Provide the [X, Y] coordinate of the cell's center where the given text is located.  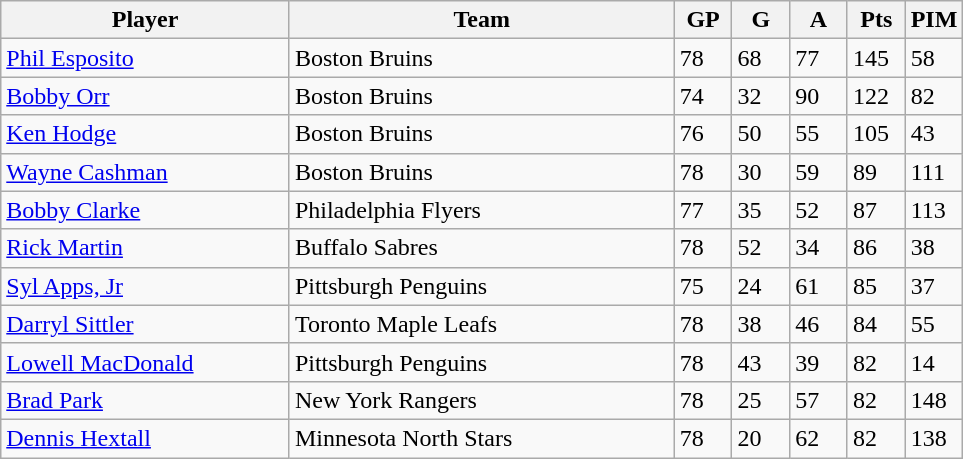
A [819, 20]
20 [761, 438]
46 [819, 324]
75 [703, 286]
39 [819, 362]
New York Rangers [482, 400]
30 [761, 172]
Bobby Clarke [146, 210]
68 [761, 58]
113 [934, 210]
57 [819, 400]
87 [876, 210]
24 [761, 286]
90 [819, 96]
145 [876, 58]
138 [934, 438]
122 [876, 96]
Wayne Cashman [146, 172]
50 [761, 134]
14 [934, 362]
111 [934, 172]
Toronto Maple Leafs [482, 324]
PIM [934, 20]
Brad Park [146, 400]
84 [876, 324]
Philadelphia Flyers [482, 210]
G [761, 20]
Darryl Sittler [146, 324]
25 [761, 400]
32 [761, 96]
Bobby Orr [146, 96]
58 [934, 58]
59 [819, 172]
85 [876, 286]
Pts [876, 20]
Team [482, 20]
35 [761, 210]
Minnesota North Stars [482, 438]
Ken Hodge [146, 134]
34 [819, 248]
37 [934, 286]
86 [876, 248]
61 [819, 286]
Syl Apps, Jr [146, 286]
Phil Esposito [146, 58]
Dennis Hextall [146, 438]
Lowell MacDonald [146, 362]
Buffalo Sabres [482, 248]
148 [934, 400]
GP [703, 20]
105 [876, 134]
62 [819, 438]
74 [703, 96]
76 [703, 134]
89 [876, 172]
Player [146, 20]
Rick Martin [146, 248]
